Scan for the cell matching the given text and deliver its [x, y] coordinate at center. 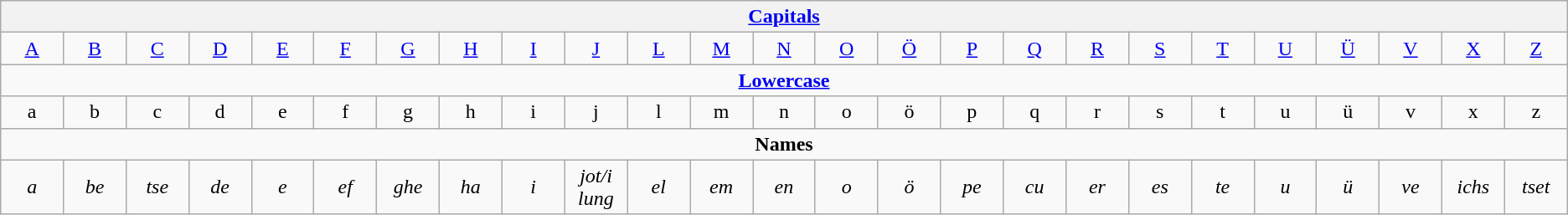
X [1473, 49]
Lowercase [784, 80]
R [1097, 49]
N [784, 49]
em [722, 187]
s [1159, 112]
tset [1536, 187]
m [722, 112]
L [658, 49]
cu [1035, 187]
es [1159, 187]
F [345, 49]
T [1223, 49]
be [95, 187]
f [345, 112]
j [596, 112]
P [972, 49]
g [409, 112]
el [658, 187]
d [219, 112]
r [1097, 112]
v [1411, 112]
I [533, 49]
tse [157, 187]
S [1159, 49]
b [95, 112]
p [972, 112]
B [95, 49]
h [471, 112]
de [219, 187]
er [1097, 187]
Names [784, 144]
c [157, 112]
l [658, 112]
Ü [1349, 49]
en [784, 187]
A [32, 49]
x [1473, 112]
Z [1536, 49]
ghe [409, 187]
V [1411, 49]
n [784, 112]
Capitals [784, 17]
U [1285, 49]
ichs [1473, 187]
Ö [910, 49]
M [722, 49]
q [1035, 112]
ef [345, 187]
J [596, 49]
t [1223, 112]
O [846, 49]
C [157, 49]
pe [972, 187]
E [283, 49]
jot/i lung [596, 187]
ve [1411, 187]
ha [471, 187]
H [471, 49]
Q [1035, 49]
G [409, 49]
z [1536, 112]
te [1223, 187]
D [219, 49]
